Extract the [X, Y] coordinate from the center of the cell holding the provided text.  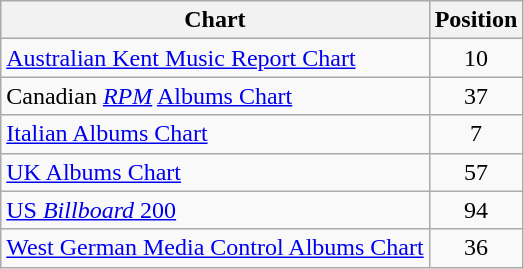
36 [476, 248]
Canadian RPM Albums Chart [215, 96]
37 [476, 96]
Italian Albums Chart [215, 134]
Chart [215, 20]
7 [476, 134]
Australian Kent Music Report Chart [215, 58]
57 [476, 172]
10 [476, 58]
US Billboard 200 [215, 210]
West German Media Control Albums Chart [215, 248]
Position [476, 20]
UK Albums Chart [215, 172]
94 [476, 210]
